Provide the (x, y) coordinate of the cell's center where the given text is located.  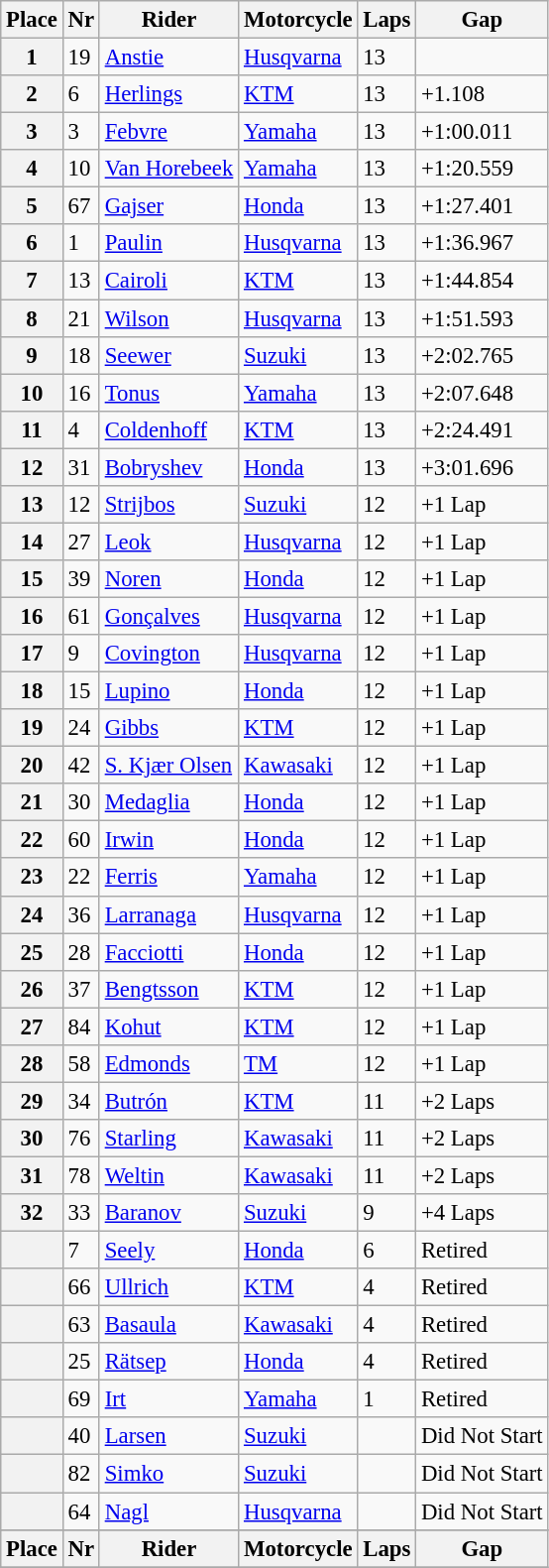
Bengtsson (168, 989)
20 (32, 766)
Noren (168, 579)
Weltin (168, 1175)
76 (81, 1139)
32 (32, 1213)
60 (81, 840)
Wilson (168, 318)
63 (81, 1325)
Gajser (168, 206)
Starling (168, 1139)
78 (81, 1175)
Edmonds (168, 1064)
Febvre (168, 132)
2 (32, 94)
Baranov (168, 1213)
Irt (168, 1399)
Covington (168, 654)
42 (81, 766)
Kohut (168, 1026)
58 (81, 1064)
5 (32, 206)
Irwin (168, 840)
+1:27.401 (482, 206)
+2:24.491 (482, 429)
+1.108 (482, 94)
+1:36.967 (482, 243)
36 (81, 914)
Cairoli (168, 281)
Simko (168, 1474)
23 (32, 878)
Medaglia (168, 802)
67 (81, 206)
Anstie (168, 58)
Seewer (168, 355)
84 (81, 1026)
Ullrich (168, 1287)
Paulin (168, 243)
61 (81, 616)
39 (81, 579)
37 (81, 989)
8 (32, 318)
Tonus (168, 393)
Van Horebeek (168, 169)
Coldenhoff (168, 429)
Lupino (168, 691)
Nagl (168, 1511)
Bobryshev (168, 467)
Larsen (168, 1437)
40 (81, 1437)
Herlings (168, 94)
S. Kjær Olsen (168, 766)
TM (298, 1064)
Larranaga (168, 914)
Leok (168, 542)
64 (81, 1511)
Strijbos (168, 505)
Seely (168, 1251)
+1:20.559 (482, 169)
14 (32, 542)
Rätsep (168, 1362)
Gibbs (168, 728)
Gonçalves (168, 616)
Butrón (168, 1101)
Ferris (168, 878)
+3:01.696 (482, 467)
+1:51.593 (482, 318)
+1:00.011 (482, 132)
69 (81, 1399)
17 (32, 654)
66 (81, 1287)
82 (81, 1474)
+1:44.854 (482, 281)
29 (32, 1101)
+4 Laps (482, 1213)
Facciotti (168, 952)
26 (32, 989)
Basaula (168, 1325)
+2:02.765 (482, 355)
33 (81, 1213)
34 (81, 1101)
+2:07.648 (482, 393)
